For the text-containing cell, return its midpoint in [x, y] coordinate format. 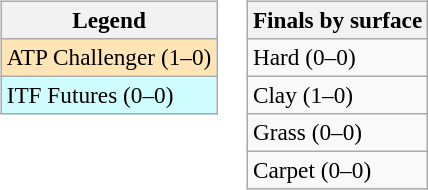
Legend [108, 20]
Grass (0–0) [337, 133]
Clay (1–0) [337, 95]
ITF Futures (0–0) [108, 95]
Finals by surface [337, 20]
Hard (0–0) [337, 57]
Carpet (0–0) [337, 171]
ATP Challenger (1–0) [108, 57]
